Identify which cell holds the provided text, then report its (X, Y) central coordinate. 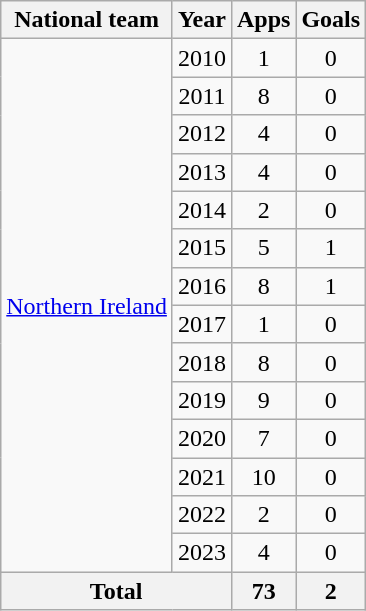
Total (116, 591)
7 (263, 438)
2016 (202, 286)
Northern Ireland (87, 306)
2014 (202, 210)
2011 (202, 96)
Year (202, 20)
10 (263, 477)
9 (263, 400)
2021 (202, 477)
5 (263, 248)
2018 (202, 362)
2015 (202, 248)
Goals (331, 20)
2022 (202, 515)
73 (263, 591)
2019 (202, 400)
2017 (202, 324)
National team (87, 20)
2012 (202, 134)
Apps (263, 20)
2010 (202, 58)
2023 (202, 553)
2013 (202, 172)
2020 (202, 438)
